Scan for the cell matching the given text and deliver its [x, y] coordinate at center. 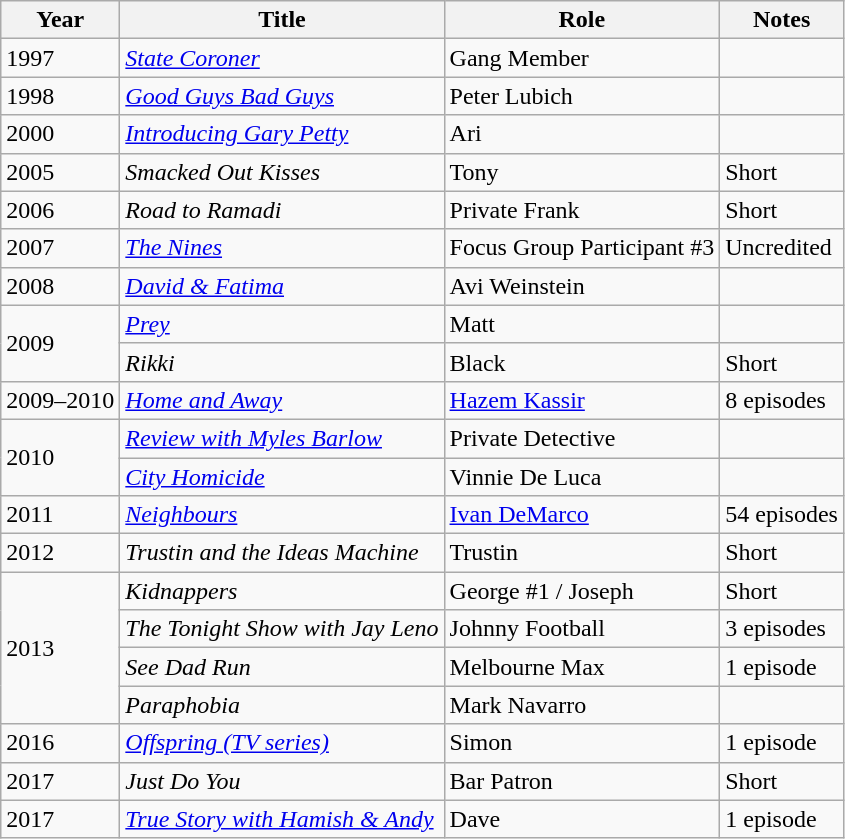
Focus Group Participant #3 [582, 248]
Review with Myles Barlow [282, 438]
Title [282, 20]
Rikki [282, 362]
Tony [582, 172]
Just Do You [282, 781]
Home and Away [282, 400]
Smacked Out Kisses [282, 172]
Introducing Gary Petty [282, 134]
Paraphobia [282, 705]
8 episodes [782, 400]
2016 [60, 743]
Avi Weinstein [582, 286]
Trustin [582, 553]
2010 [60, 457]
1997 [60, 58]
Role [582, 20]
Private Frank [582, 210]
Black [582, 362]
2012 [60, 553]
Hazem Kassir [582, 400]
2000 [60, 134]
Good Guys Bad Guys [282, 96]
1998 [60, 96]
Ivan DeMarco [582, 515]
3 episodes [782, 629]
Notes [782, 20]
Gang Member [582, 58]
2009–2010 [60, 400]
State Coroner [282, 58]
2007 [60, 248]
Peter Lubich [582, 96]
Trustin and the Ideas Machine [282, 553]
Mark Navarro [582, 705]
Melbourne Max [582, 667]
Dave [582, 819]
Bar Patron [582, 781]
David & Fatima [282, 286]
See Dad Run [282, 667]
Ari [582, 134]
True Story with Hamish & Andy [282, 819]
City Homicide [282, 477]
2013 [60, 648]
Kidnappers [282, 591]
2005 [60, 172]
Matt [582, 324]
2011 [60, 515]
Vinnie De Luca [582, 477]
Year [60, 20]
2009 [60, 343]
The Tonight Show with Jay Leno [282, 629]
Private Detective [582, 438]
Offspring (TV series) [282, 743]
Prey [282, 324]
Uncredited [782, 248]
George #1 / Joseph [582, 591]
54 episodes [782, 515]
The Nines [282, 248]
Neighbours [282, 515]
Road to Ramadi [282, 210]
Johnny Football [582, 629]
Simon [582, 743]
2008 [60, 286]
2006 [60, 210]
